Extract the [X, Y] coordinate from the center of the cell holding the provided text.  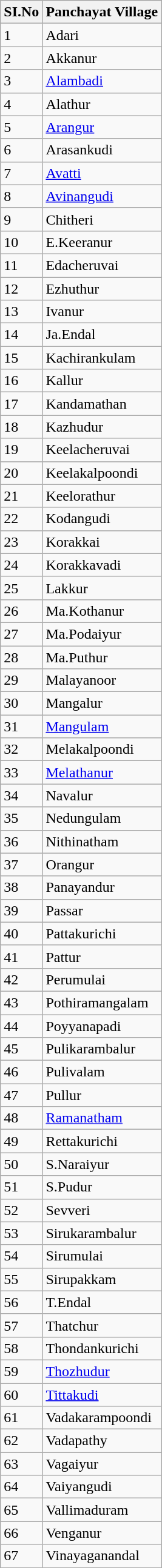
Sirumulai [102, 1256]
8 [22, 196]
Keelacheruvai [102, 450]
46 [22, 1072]
Ja.Endal [102, 335]
26 [22, 611]
13 [22, 312]
5 [22, 127]
Ivanur [102, 312]
Poyyanapadi [102, 1026]
25 [22, 588]
29 [22, 680]
Avinangudi [102, 196]
Ramanatham [102, 1118]
40 [22, 934]
60 [22, 1394]
Kazhudur [102, 427]
Thatchur [102, 1325]
Pulikarambalur [102, 1049]
Nithinatham [102, 842]
10 [22, 242]
Pothiramangalam [102, 1003]
7 [22, 173]
SI.No [22, 12]
34 [22, 796]
47 [22, 1095]
Vadakarampoondi [102, 1418]
Ma.Podaiyur [102, 634]
51 [22, 1187]
30 [22, 703]
52 [22, 1210]
24 [22, 565]
32 [22, 749]
39 [22, 911]
48 [22, 1118]
Pullur [102, 1095]
Korakkavadi [102, 565]
50 [22, 1164]
Adari [102, 35]
62 [22, 1441]
Akkanur [102, 58]
Rettakurichi [102, 1141]
Avatti [102, 173]
Ezhuthur [102, 289]
Vinayaganandal [102, 1556]
Keelakalpoondi [102, 473]
67 [22, 1556]
Korakkai [102, 542]
59 [22, 1371]
16 [22, 381]
19 [22, 450]
Mangulam [102, 726]
Vaiyangudi [102, 1487]
49 [22, 1141]
45 [22, 1049]
35 [22, 819]
57 [22, 1325]
Panayandur [102, 888]
Perumulai [102, 980]
Kachirankulam [102, 358]
Sevveri [102, 1210]
Pattakurichi [102, 934]
21 [22, 496]
6 [22, 150]
Passar [102, 911]
Lakkur [102, 588]
33 [22, 772]
Kallur [102, 381]
Ma.Kothanur [102, 611]
Thozhudur [102, 1371]
4 [22, 104]
36 [22, 842]
11 [22, 265]
Thondankurichi [102, 1348]
44 [22, 1026]
E.Keeranur [102, 242]
Vagaiyur [102, 1464]
S.Naraiyur [102, 1164]
28 [22, 657]
Arangur [102, 127]
31 [22, 726]
66 [22, 1533]
Kodangudi [102, 519]
Vallimaduram [102, 1510]
T.Endal [102, 1302]
S.Pudur [102, 1187]
53 [22, 1233]
65 [22, 1510]
Panchayat Village [102, 12]
61 [22, 1418]
Melakalpoondi [102, 749]
Sirupakkam [102, 1279]
Chitheri [102, 219]
Vadapathy [102, 1441]
9 [22, 219]
2 [22, 58]
Malayanoor [102, 680]
Kandamathan [102, 404]
63 [22, 1464]
Nedungulam [102, 819]
23 [22, 542]
Venganur [102, 1533]
56 [22, 1302]
Sirukarambalur [102, 1233]
Ma.Puthur [102, 657]
Pulivalam [102, 1072]
Keelorathur [102, 496]
37 [22, 865]
Alathur [102, 104]
Melathanur [102, 772]
38 [22, 888]
1 [22, 35]
12 [22, 289]
41 [22, 957]
55 [22, 1279]
Tittakudi [102, 1394]
Mangalur [102, 703]
64 [22, 1487]
3 [22, 81]
Orangur [102, 865]
14 [22, 335]
42 [22, 980]
54 [22, 1256]
Arasankudi [102, 150]
22 [22, 519]
Pattur [102, 957]
43 [22, 1003]
20 [22, 473]
18 [22, 427]
Alambadi [102, 81]
15 [22, 358]
27 [22, 634]
58 [22, 1348]
Navalur [102, 796]
Edacheruvai [102, 265]
17 [22, 404]
